Capture the cell that displays the provided text and extract its (x, y) central coordinate. 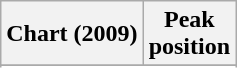
Peak position (189, 34)
Chart (2009) (72, 34)
